Search for the cell housing the specified text and yield its [x, y] center coordinate. 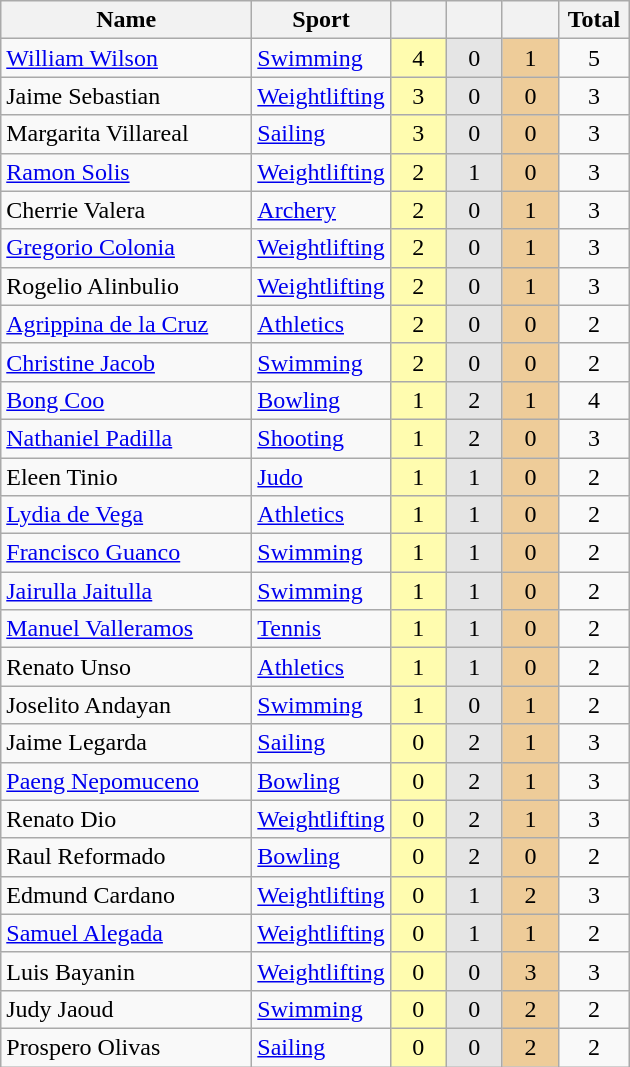
Eleen Tinio [126, 477]
Judo [321, 477]
Jaime Sebastian [126, 96]
Nathaniel Padilla [126, 438]
Renato Dio [126, 819]
Renato Unso [126, 667]
Raul Reformado [126, 857]
Lydia de Vega [126, 515]
Francisco Guanco [126, 553]
5 [594, 58]
Rogelio Alinbulio [126, 286]
Samuel Alegada [126, 933]
Judy Jaoud [126, 1009]
Luis Bayanin [126, 971]
Jaime Legarda [126, 743]
Tennis [321, 629]
Prospero Olivas [126, 1047]
Shooting [321, 438]
Total [594, 20]
Agrippina de la Cruz [126, 324]
William Wilson [126, 58]
Margarita Villareal [126, 134]
Manuel Valleramos [126, 629]
Cherrie Valera [126, 210]
Edmund Cardano [126, 895]
Gregorio Colonia [126, 248]
Christine Jacob [126, 362]
Name [126, 20]
Joselito Andayan [126, 705]
Paeng Nepomuceno [126, 781]
Archery [321, 210]
Sport [321, 20]
Bong Coo [126, 400]
Jairulla Jaitulla [126, 591]
Ramon Solis [126, 172]
